Return [x, y] of the center of cell containing provided text 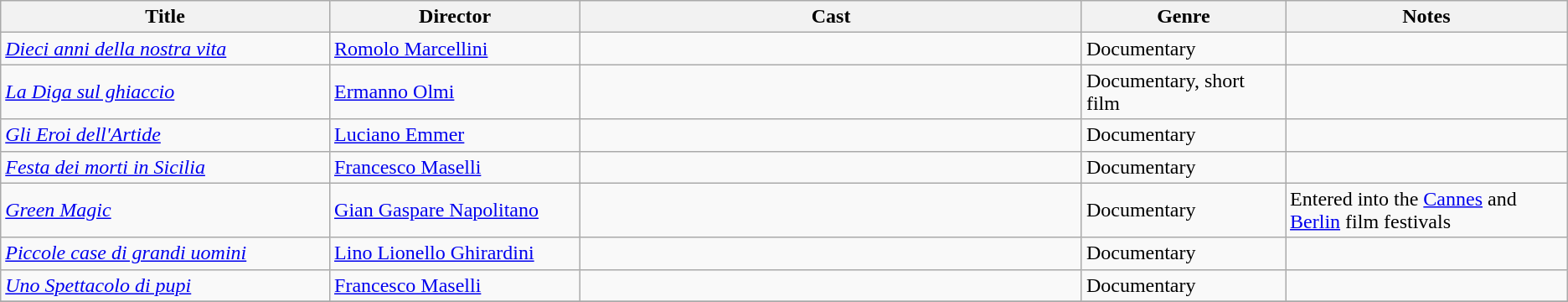
Uno Spettacolo di pupi [166, 285]
Entered into the Cannes and Berlin film festivals [1427, 210]
Piccole case di grandi uomini [166, 253]
Genre [1183, 17]
Notes [1427, 17]
Festa dei morti in Sicilia [166, 167]
Gli Eroi dell'Artide [166, 135]
Ermanno Olmi [456, 92]
Director [456, 17]
Luciano Emmer [456, 135]
Green Magic [166, 210]
Gian Gaspare Napolitano [456, 210]
Lino Lionello Ghirardini [456, 253]
Romolo Marcellini [456, 49]
Dieci anni della nostra vita [166, 49]
Cast [831, 17]
Documentary, short film [1183, 92]
Title [166, 17]
La Diga sul ghiaccio [166, 92]
